Locate the cell with the specified text and output its [X, Y] center coordinate. 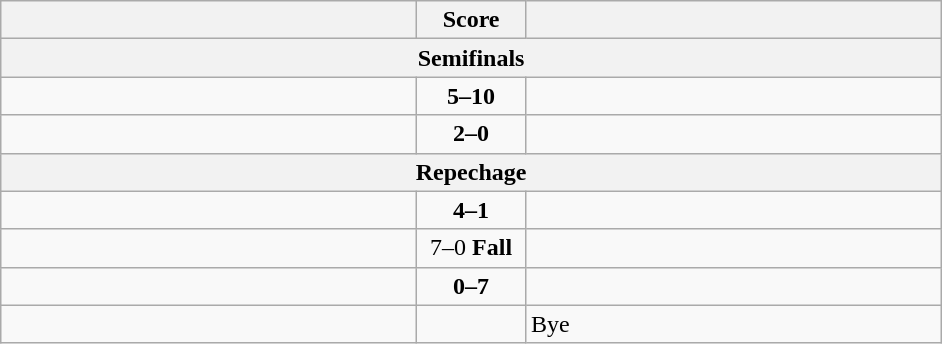
0–7 [472, 286]
4–1 [472, 210]
7–0 Fall [472, 248]
5–10 [472, 96]
Bye [733, 324]
2–0 [472, 134]
Repechage [472, 172]
Semifinals [472, 58]
Score [472, 20]
